For the text-containing cell, return its midpoint in [X, Y] coordinate format. 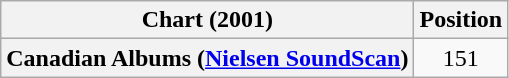
151 [461, 58]
Canadian Albums (Nielsen SoundScan) [208, 58]
Position [461, 20]
Chart (2001) [208, 20]
